Search for the cell housing the specified text and yield its (X, Y) center coordinate. 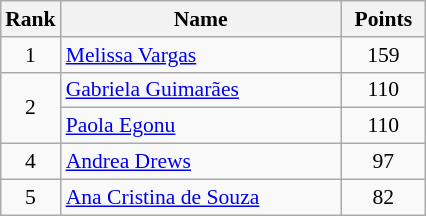
159 (384, 54)
Gabriela Guimarães (201, 90)
2 (30, 108)
Name (201, 19)
1 (30, 54)
82 (384, 197)
Ana Cristina de Souza (201, 197)
4 (30, 161)
5 (30, 197)
Rank (30, 19)
97 (384, 161)
Melissa Vargas (201, 54)
Andrea Drews (201, 161)
Points (384, 19)
Paola Egonu (201, 126)
